Extract the [x, y] coordinate from the center of the cell holding the provided text.  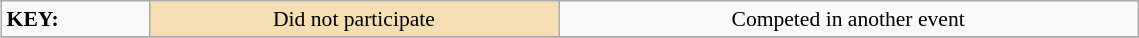
Did not participate [354, 19]
Competed in another event [848, 19]
KEY: [76, 19]
